Scan for the cell matching the given text and deliver its (x, y) coordinate at center. 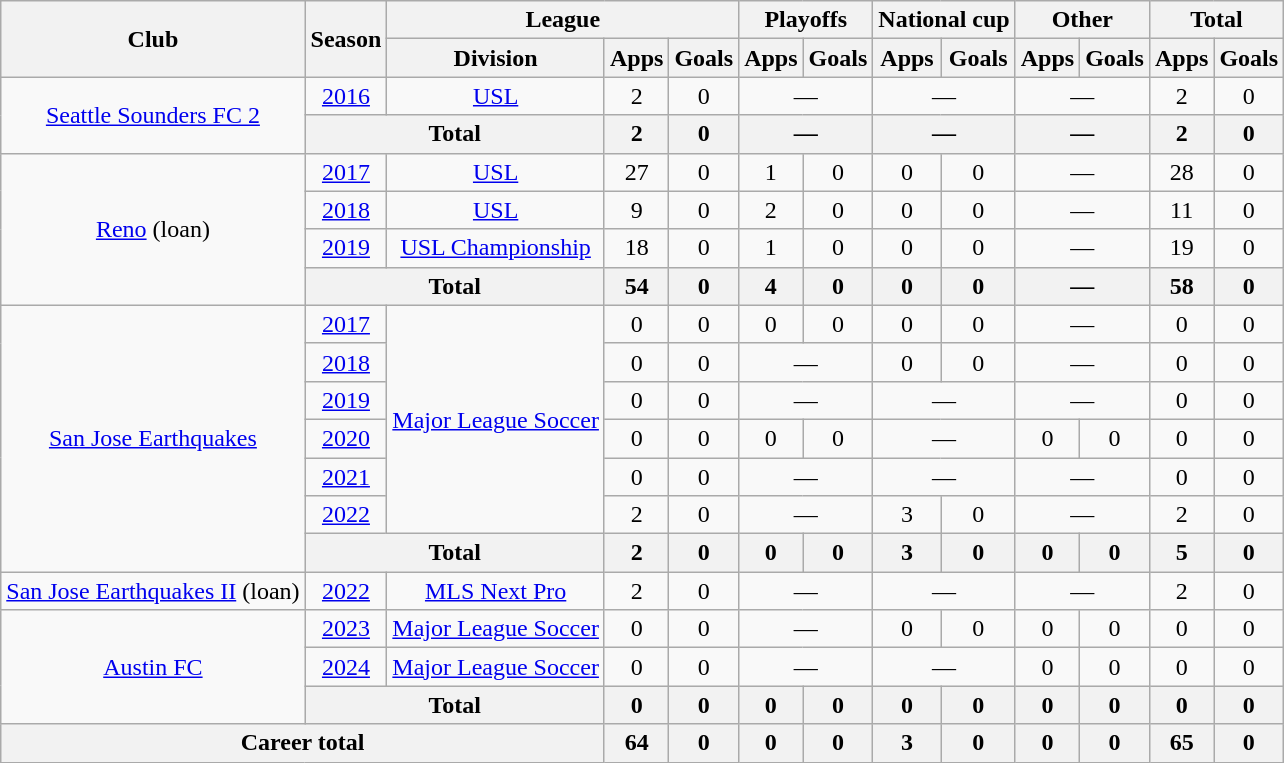
2020 (346, 438)
2021 (346, 477)
28 (1181, 172)
18 (636, 248)
Career total (303, 743)
9 (636, 210)
San Jose Earthquakes II (loan) (153, 591)
64 (636, 743)
27 (636, 172)
Playoffs (806, 20)
65 (1181, 743)
2024 (346, 667)
19 (1181, 248)
4 (771, 286)
11 (1181, 210)
League (563, 20)
5 (1181, 553)
Season (346, 39)
Reno (loan) (153, 229)
Austin FC (153, 667)
San Jose Earthquakes (153, 438)
2016 (346, 96)
Seattle Sounders FC 2 (153, 115)
Other (1082, 20)
MLS Next Pro (496, 591)
USL Championship (496, 248)
54 (636, 286)
Division (496, 58)
Club (153, 39)
58 (1181, 286)
2023 (346, 629)
National cup (944, 20)
